Output the (X, Y) coordinate of the center of the cell containing the given text.  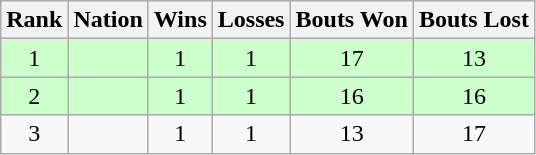
Bouts Won (352, 20)
2 (34, 96)
Bouts Lost (474, 20)
3 (34, 134)
Losses (251, 20)
Nation (108, 20)
Rank (34, 20)
Wins (180, 20)
